Return (x, y) of the center of cell containing provided text 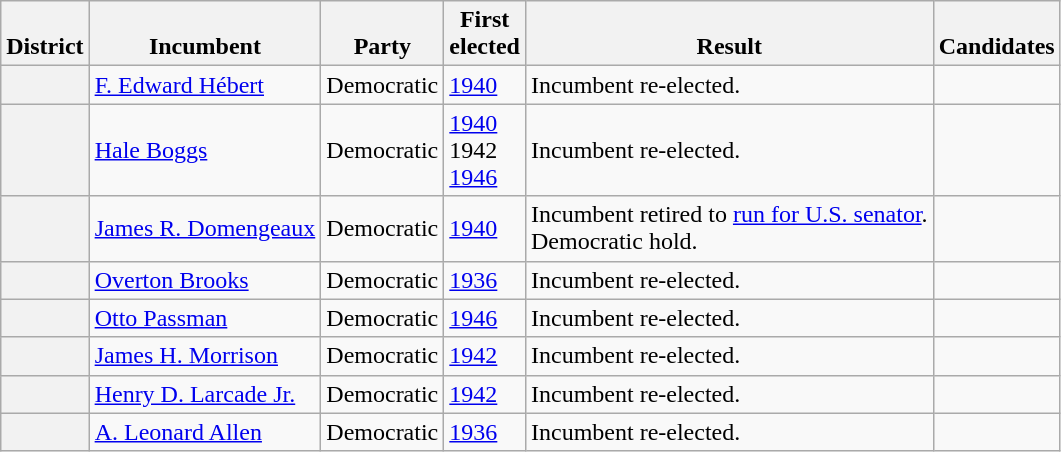
Otto Passman (205, 318)
Result (729, 34)
Hale Boggs (205, 150)
Henry D. Larcade Jr. (205, 394)
F. Edward Hébert (205, 85)
Firstelected (485, 34)
19401942 1946 (485, 150)
1946 (485, 318)
Candidates (996, 34)
Party (382, 34)
District (45, 34)
James H. Morrison (205, 356)
Incumbent retired to run for U.S. senator.Democratic hold. (729, 228)
Incumbent (205, 34)
A. Leonard Allen (205, 432)
Overton Brooks (205, 280)
James R. Domengeaux (205, 228)
